Find where the given text appears and provide that cell's center as [x, y] coordinate. 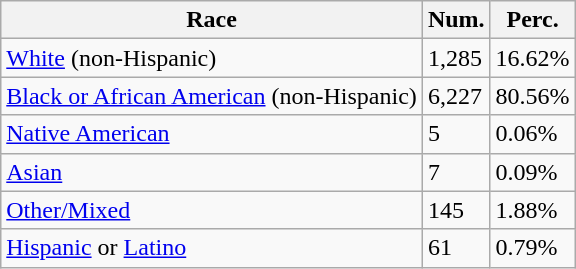
White (non-Hispanic) [212, 58]
Race [212, 20]
6,227 [456, 96]
Num. [456, 20]
Asian [212, 172]
Other/Mixed [212, 210]
Native American [212, 134]
61 [456, 248]
1,285 [456, 58]
5 [456, 134]
Black or African American (non-Hispanic) [212, 96]
1.88% [532, 210]
0.06% [532, 134]
80.56% [532, 96]
0.79% [532, 248]
16.62% [532, 58]
7 [456, 172]
Hispanic or Latino [212, 248]
0.09% [532, 172]
Perc. [532, 20]
145 [456, 210]
